Return [x, y] of the center of cell containing provided text 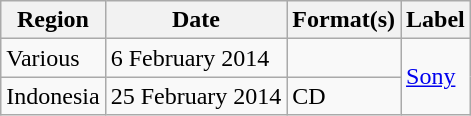
CD [344, 96]
6 February 2014 [196, 58]
Format(s) [344, 20]
Label [436, 20]
Region [53, 20]
Sony [436, 77]
Date [196, 20]
25 February 2014 [196, 96]
Various [53, 58]
Indonesia [53, 96]
